Find where the given text appears and provide that cell's center as [x, y] coordinate. 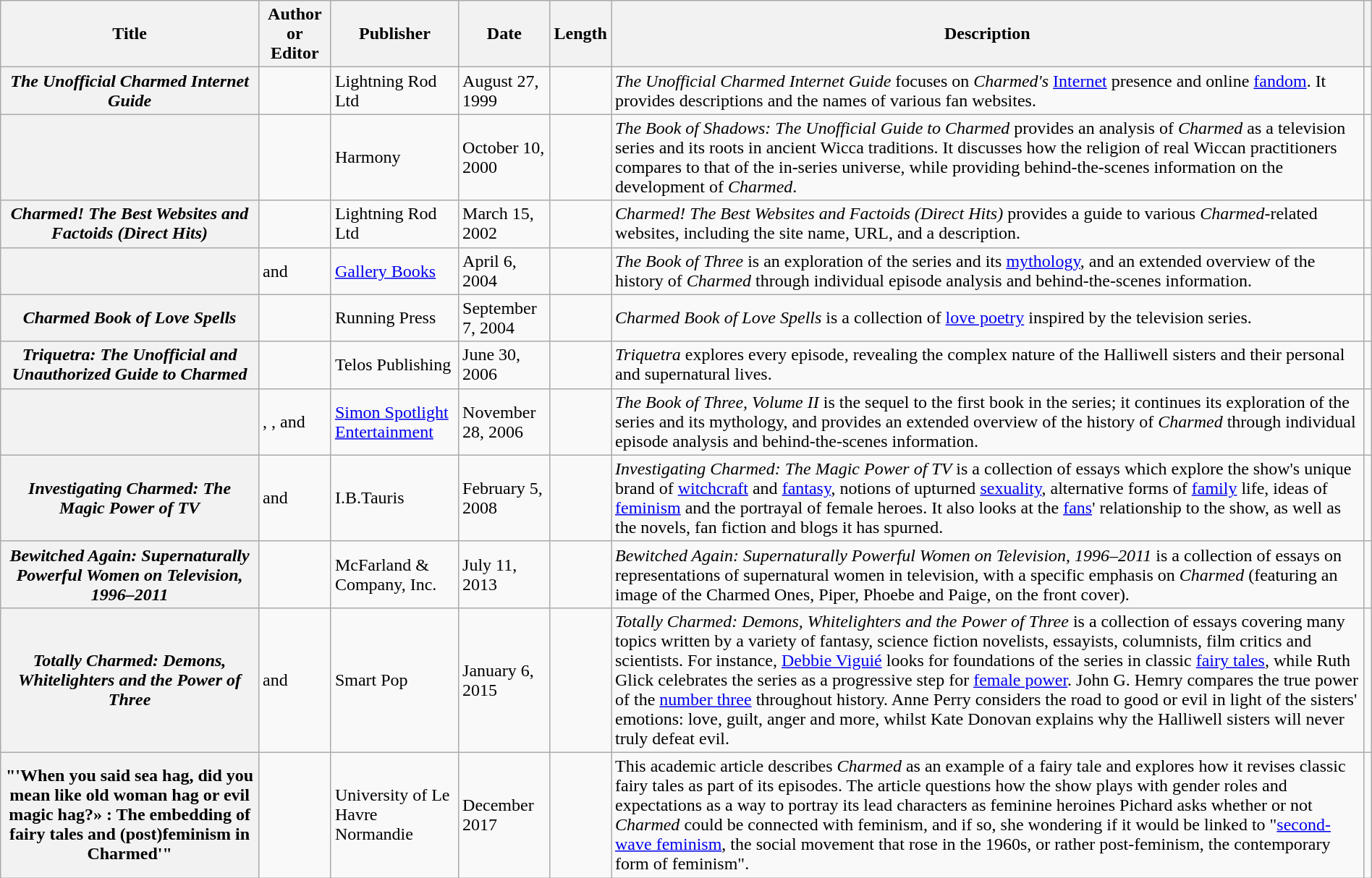
Length [580, 34]
Investigating Charmed: The Magic Power of TV [130, 498]
April 6, 2004 [505, 270]
Charmed Book of Love Spells is a collection of love poetry inspired by the television series. [987, 318]
November 28, 2006 [505, 422]
December 2017 [505, 814]
January 6, 2015 [505, 680]
The Unofficial Charmed Internet Guide [130, 91]
July 11, 2013 [505, 574]
University of Le Havre Normandie [394, 814]
Harmony [394, 158]
Smart Pop [394, 680]
I.B.Tauris [394, 498]
Title [130, 34]
Triquetra: The Unofficial and Unauthorized Guide to Charmed [130, 365]
Author or Editor [295, 34]
"'When you said sea hag, did you mean like old woman hag or evil magic hag?» : The embedding of fairy tales and (post)feminism in Charmed'" [130, 814]
March 15, 2002 [505, 224]
Bewitched Again: Supernaturally Powerful Women on Television, 1996–2011 [130, 574]
, , and [295, 422]
Publisher [394, 34]
October 10, 2000 [505, 158]
Date [505, 34]
Telos Publishing [394, 365]
McFarland & Company, Inc. [394, 574]
February 5, 2008 [505, 498]
Simon Spotlight Entertainment [394, 422]
Running Press [394, 318]
August 27, 1999 [505, 91]
June 30, 2006 [505, 365]
Totally Charmed: Demons, Whitelighters and the Power of Three [130, 680]
Description [987, 34]
Triquetra explores every episode, revealing the complex nature of the Halliwell sisters and their personal and supernatural lives. [987, 365]
Charmed Book of Love Spells [130, 318]
Gallery Books [394, 270]
September 7, 2004 [505, 318]
Charmed! The Best Websites and Factoids (Direct Hits) [130, 224]
